Return (x, y) of the center of cell containing provided text 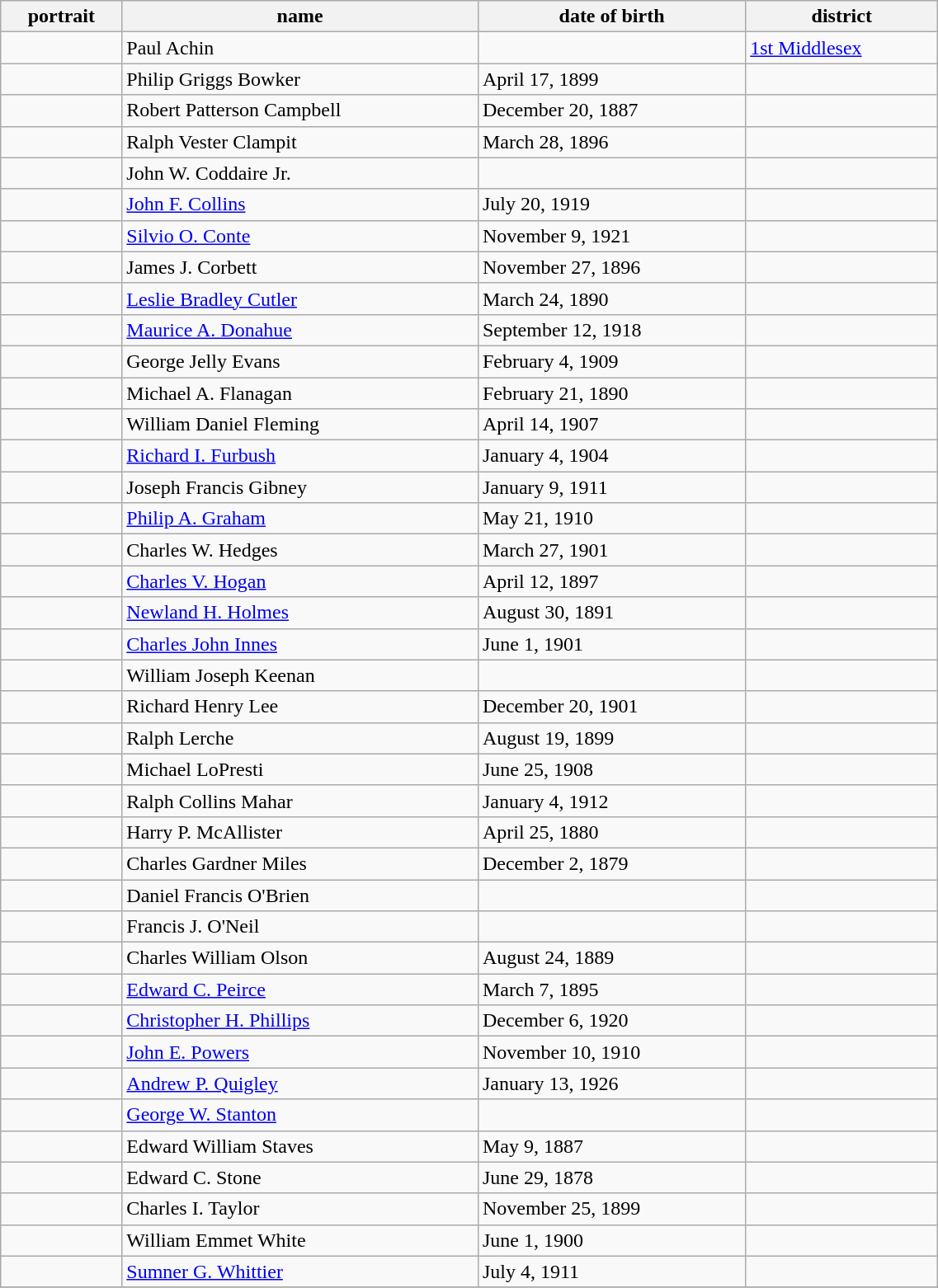
John W. Coddaire Jr. (300, 173)
April 14, 1907 (611, 425)
July 4, 1911 (611, 1272)
Philip Griggs Bowker (300, 79)
June 25, 1908 (611, 769)
January 4, 1904 (611, 456)
portrait (61, 16)
George W. Stanton (300, 1115)
January 9, 1911 (611, 487)
Charles V. Hogan (300, 581)
Edward C. Stone (300, 1178)
February 21, 1890 (611, 393)
Daniel Francis O'Brien (300, 895)
Francis J. O'Neil (300, 927)
William Emmet White (300, 1240)
June 1, 1901 (611, 644)
April 25, 1880 (611, 832)
November 27, 1896 (611, 267)
Joseph Francis Gibney (300, 487)
Paul Achin (300, 48)
William Daniel Fleming (300, 425)
Ralph Lerche (300, 738)
Andrew P. Quigley (300, 1084)
Charles I. Taylor (300, 1209)
November 10, 1910 (611, 1052)
date of birth (611, 16)
March 7, 1895 (611, 990)
Ralph Vester Clampit (300, 142)
Charles W. Hedges (300, 550)
Michael A. Flanagan (300, 393)
Leslie Bradley Cutler (300, 298)
November 25, 1899 (611, 1209)
August 19, 1899 (611, 738)
Sumner G. Whittier (300, 1272)
name (300, 16)
May 21, 1910 (611, 519)
January 4, 1912 (611, 801)
Richard Henry Lee (300, 707)
Charles John Innes (300, 644)
March 28, 1896 (611, 142)
April 12, 1897 (611, 581)
March 24, 1890 (611, 298)
March 27, 1901 (611, 550)
Edward C. Peirce (300, 990)
William Joseph Keenan (300, 675)
January 13, 1926 (611, 1084)
district (841, 16)
Harry P. McAllister (300, 832)
Richard I. Furbush (300, 456)
December 2, 1879 (611, 863)
Christopher H. Phillips (300, 1021)
Newland H. Holmes (300, 613)
Silvio O. Conte (300, 236)
Charles Gardner Miles (300, 863)
September 12, 1918 (611, 330)
Ralph Collins Mahar (300, 801)
April 17, 1899 (611, 79)
July 20, 1919 (611, 204)
John F. Collins (300, 204)
James J. Corbett (300, 267)
Michael LoPresti (300, 769)
Edward William Staves (300, 1146)
August 24, 1889 (611, 958)
May 9, 1887 (611, 1146)
December 20, 1901 (611, 707)
George Jelly Evans (300, 361)
June 29, 1878 (611, 1178)
John E. Powers (300, 1052)
1st Middlesex (841, 48)
February 4, 1909 (611, 361)
Philip A. Graham (300, 519)
December 6, 1920 (611, 1021)
November 9, 1921 (611, 236)
August 30, 1891 (611, 613)
Charles William Olson (300, 958)
December 20, 1887 (611, 110)
Maurice A. Donahue (300, 330)
June 1, 1900 (611, 1240)
Robert Patterson Campbell (300, 110)
